Locate the cell with the specified text and output its (x, y) center coordinate. 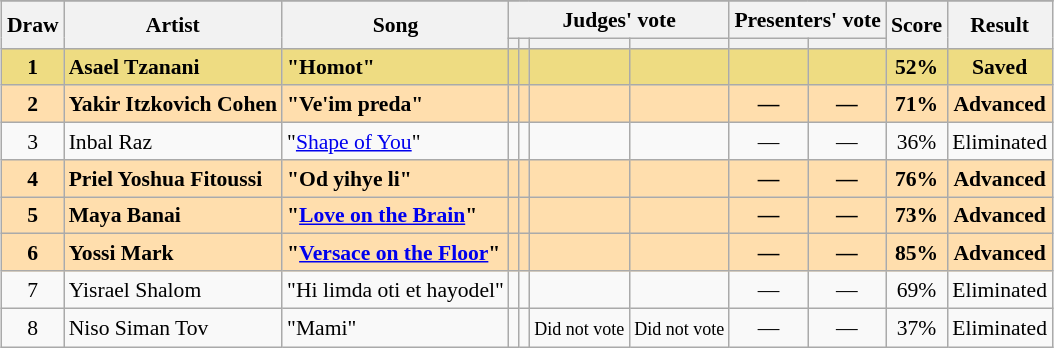
Yossi Mark (173, 252)
4 (33, 178)
76% (916, 178)
"Ve'im preda" (396, 104)
85% (916, 252)
"Od yihye li" (396, 178)
"Hi limda oti et hayodel" (396, 290)
Result (1000, 24)
Song (396, 24)
"Mami" (396, 328)
Yisrael Shalom (173, 290)
Presenters' vote (808, 20)
Maya Banai (173, 216)
7 (33, 290)
52% (916, 66)
6 (33, 252)
71% (916, 104)
37% (916, 328)
1 (33, 66)
Inbal Raz (173, 142)
2 (33, 104)
8 (33, 328)
5 (33, 216)
"Homot" (396, 66)
"Shape of You" (396, 142)
Score (916, 24)
Priel Yoshua Fitoussi (173, 178)
Judges' vote (619, 20)
36% (916, 142)
73% (916, 216)
Asael Tzanani (173, 66)
3 (33, 142)
Yakir Itzkovich Cohen (173, 104)
"Love on the Brain" (396, 216)
69% (916, 290)
Saved (1000, 66)
Draw (33, 24)
"Versace on the Floor" (396, 252)
Niso Siman Tov (173, 328)
Artist (173, 24)
